Locate the cell with the specified text and output its (x, y) center coordinate. 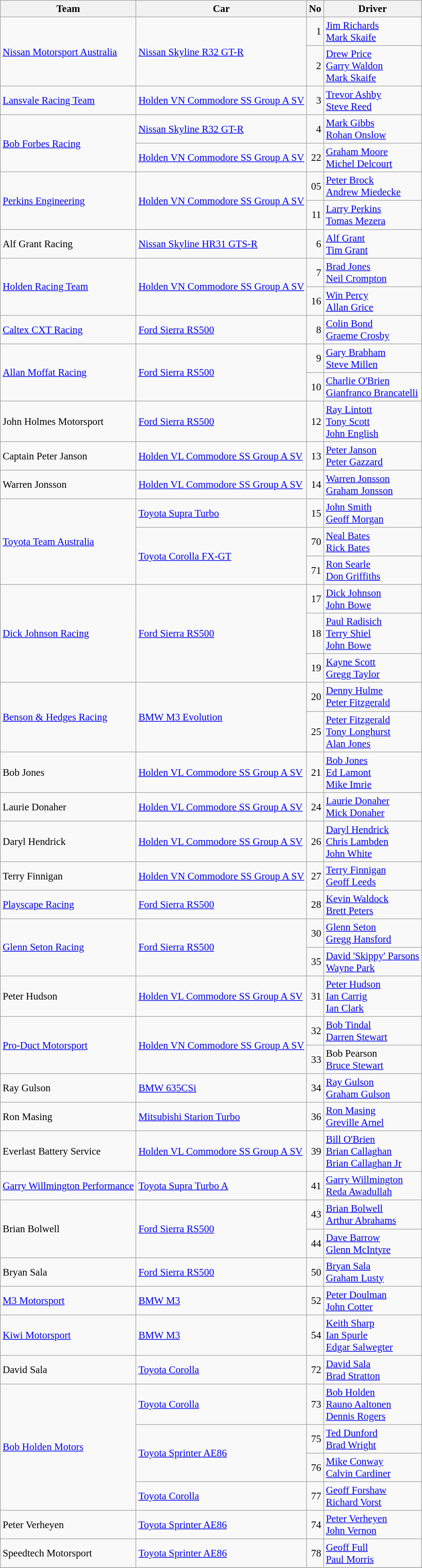
BMW M3 Evolution (221, 717)
Mark Gibbs Rohan Onslow (373, 129)
16 (315, 301)
Graham Moore Michel Delcourt (373, 158)
12 (315, 421)
Warren Jonsson (68, 485)
21 (315, 772)
BMW 635CSi (221, 1088)
78 (315, 1553)
Peter Verheyen John Vernon (373, 1525)
Bob Holden Rauno Aaltonen Dennis Rogers (373, 1405)
Bob Forbes Racing (68, 144)
31 (315, 996)
17 (315, 599)
Geoff Forshaw Richard Vorst (373, 1496)
30 (315, 933)
Peter Fitzgerald Tony Longhurst Alan Jones (373, 731)
Nissan Skyline HR31 GTS-R (221, 244)
Charlie O'Brien Gianfranco Brancatelli (373, 387)
Win Percy Allan Grice (373, 301)
Car (221, 9)
Toyota Corolla FX-GT (221, 556)
14 (315, 485)
Pro-Duct Motorsport (68, 1046)
Perkins Engineering (68, 200)
36 (315, 1117)
Drew Price Garry Waldon Mark Skaife (373, 66)
3 (315, 101)
John Smith Geoff Morgan (373, 513)
77 (315, 1496)
Garry Willmington Performance (68, 1186)
Garry Willmington Reda Awadullah (373, 1186)
John Holmes Motorsport (68, 421)
39 (315, 1152)
24 (315, 806)
Bob Holden Motors (68, 1447)
Bob Jones Ed Lamont Mike Imrie (373, 772)
70 (315, 542)
15 (315, 513)
Ray Gulson (68, 1088)
Trevor Ashby Steve Reed (373, 101)
Lansvale Racing Team (68, 101)
Mike Conway Calvin Cardiner (373, 1467)
50 (315, 1272)
Bob Jones (68, 772)
Kiwi Motorsport (68, 1335)
75 (315, 1439)
Ron Searle Don Griffiths (373, 571)
Driver (373, 9)
13 (315, 456)
76 (315, 1467)
Benson & Hedges Racing (68, 717)
Peter Hudson (68, 996)
Alf Grant Tim Grant (373, 244)
Caltex CXT Racing (68, 330)
Larry Perkins Tomas Mezera (373, 215)
Peter Verheyen (68, 1525)
Glenn Seton Racing (68, 947)
25 (315, 731)
Keith Sharp Ian Spurle Edgar Salwegter (373, 1335)
22 (315, 158)
Warren Jonsson Graham Jonsson (373, 485)
44 (315, 1243)
73 (315, 1405)
Kevin Waldock Brett Peters (373, 905)
9 (315, 358)
Terry Finnigan (68, 876)
7 (315, 272)
Denny Hulme Peter Fitzgerald (373, 697)
Kayne Scott Gregg Taylor (373, 668)
Peter Janson Peter Gazzard (373, 456)
71 (315, 571)
10 (315, 387)
Allan Moffat Racing (68, 372)
Jim Richards Mark Skaife (373, 32)
Peter Doulman John Cotter (373, 1301)
Mitsubishi Starion Turbo (221, 1117)
32 (315, 1031)
Captain Peter Janson (68, 456)
6 (315, 244)
David 'Skippy' Parsons Wayne Park (373, 961)
4 (315, 129)
28 (315, 905)
Alf Grant Racing (68, 244)
Playscape Racing (68, 905)
8 (315, 330)
19 (315, 668)
33 (315, 1060)
Nissan Motorsport Australia (68, 52)
Colin Bond Graeme Crosby (373, 330)
Toyota Supra Turbo (221, 513)
Speedtech Motorsport (68, 1553)
Dick Johnson Racing (68, 634)
Bob Pearson Bruce Stewart (373, 1060)
Ray Gulson Graham Gulson (373, 1088)
54 (315, 1335)
26 (315, 841)
Bill O'Brien Brian Callaghan Brian Callaghan Jr (373, 1152)
Peter Brock Andrew Miedecke (373, 186)
Ron Masing (68, 1117)
Toyota Supra Turbo A (221, 1186)
Brian Bolwell Arthur Abrahams (373, 1215)
Ray Lintott Tony Scott John English (373, 421)
Paul Radisich Terry Shiel John Bowe (373, 634)
27 (315, 876)
Neal Bates Rick Bates (373, 542)
41 (315, 1186)
Geoff Full Paul Morris (373, 1553)
Daryl Hendrick Chris Lambden John White (373, 841)
Brian Bolwell (68, 1229)
2 (315, 66)
Daryl Hendrick (68, 841)
43 (315, 1215)
Toyota Team Australia (68, 542)
No (315, 9)
18 (315, 634)
Laurie Donaher Mick Donaher (373, 806)
Peter Hudson Ian Carrig Ian Clark (373, 996)
Ted Dunford Brad Wright (373, 1439)
74 (315, 1525)
Bob Tindal Darren Stewart (373, 1031)
Holden Racing Team (68, 286)
Bryan Sala Graham Lusty (373, 1272)
Dave Barrow Glenn McIntyre (373, 1243)
72 (315, 1370)
Laurie Donaher (68, 806)
Everlast Battery Service (68, 1152)
Brad Jones Neil Crompton (373, 272)
Ron Masing Greville Arnel (373, 1117)
11 (315, 215)
35 (315, 961)
Team (68, 9)
Glenn Seton Gregg Hansford (373, 933)
M3 Motorsport (68, 1301)
Dick Johnson John Bowe (373, 599)
David Sala (68, 1370)
Terry Finnigan Geoff Leeds (373, 876)
1 (315, 32)
05 (315, 186)
52 (315, 1301)
20 (315, 697)
Bryan Sala (68, 1272)
Gary Brabham Steve Millen (373, 358)
David Sala Brad Stratton (373, 1370)
34 (315, 1088)
